Output the [x, y] coordinate of the center of the cell containing the given text.  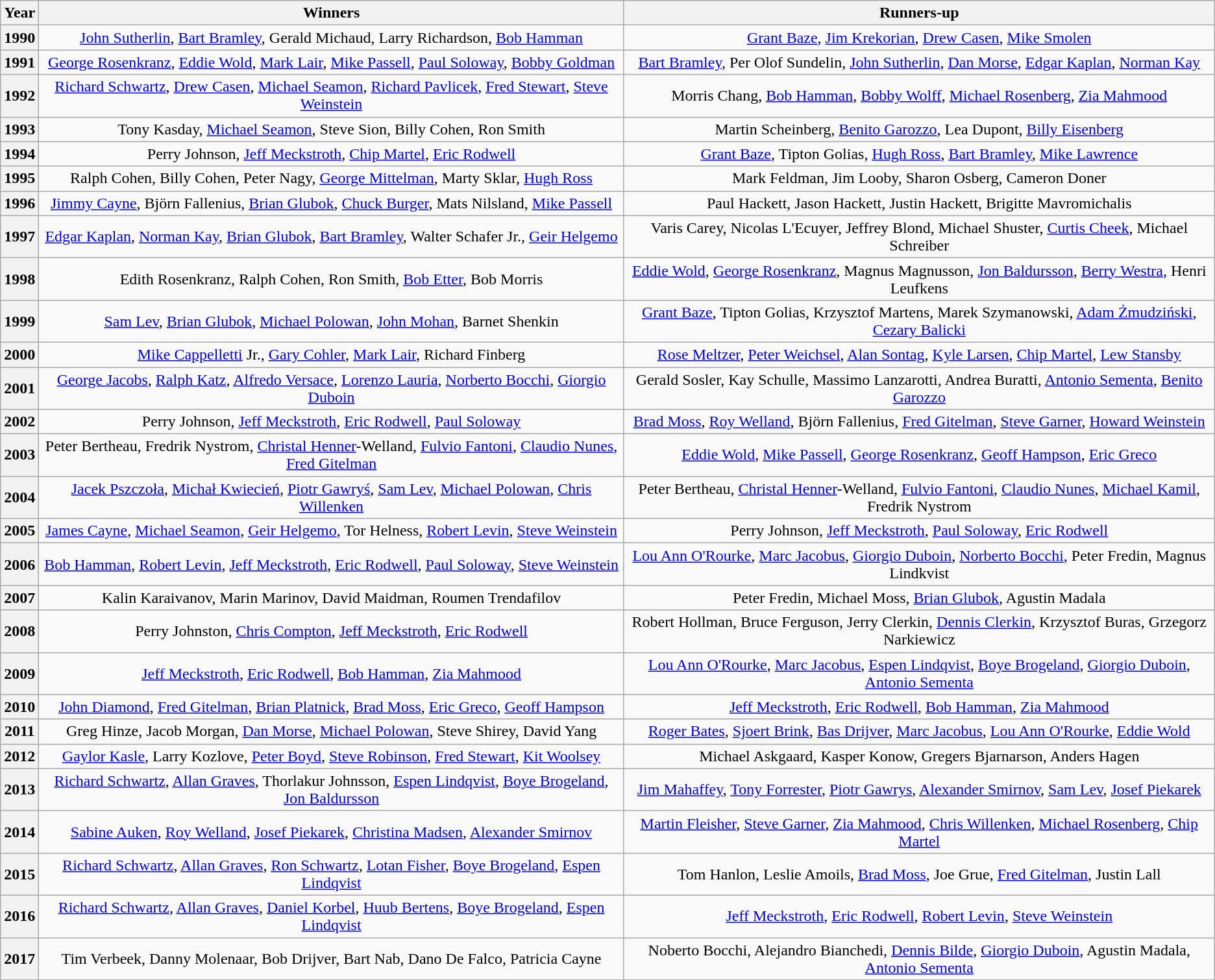
Gerald Sosler, Kay Schulle, Massimo Lanzarotti, Andrea Buratti, Antonio Sementa, Benito Garozzo [919, 388]
2011 [19, 731]
Perry Johnson, Jeff Meckstroth, Chip Martel, Eric Rodwell [332, 154]
1993 [19, 129]
John Diamond, Fred Gitelman, Brian Platnick, Brad Moss, Eric Greco, Geoff Hampson [332, 707]
Winners [332, 13]
Edgar Kaplan, Norman Kay, Brian Glubok, Bart Bramley, Walter Schafer Jr., Geir Helgemo [332, 236]
Grant Baze, Jim Krekorian, Drew Casen, Mike Smolen [919, 38]
2007 [19, 598]
1994 [19, 154]
Martin Fleisher, Steve Garner, Zia Mahmood, Chris Willenken, Michael Rosenberg, Chip Martel [919, 832]
Grant Baze, Tipton Golias, Krzysztof Martens, Marek Szymanowski, Adam Żmudziński, Cezary Balicki [919, 321]
Michael Askgaard, Kasper Konow, Gregers Bjarnarson, Anders Hagen [919, 756]
2008 [19, 631]
Paul Hackett, Jason Hackett, Justin Hackett, Brigitte Mavromichalis [919, 203]
2006 [19, 565]
2014 [19, 832]
Richard Schwartz, Allan Graves, Ron Schwartz, Lotan Fisher, Boye Brogeland, Espen Lindqvist [332, 874]
1999 [19, 321]
2001 [19, 388]
Morris Chang, Bob Hamman, Bobby Wolff, Michael Rosenberg, Zia Mahmood [919, 96]
Eddie Wold, Mike Passell, George Rosenkranz, Geoff Hampson, Eric Greco [919, 456]
Bob Hamman, Robert Levin, Jeff Meckstroth, Eric Rodwell, Paul Soloway, Steve Weinstein [332, 565]
Grant Baze, Tipton Golias, Hugh Ross, Bart Bramley, Mike Lawrence [919, 154]
1991 [19, 62]
George Jacobs, Ralph Katz, Alfredo Versace, Lorenzo Lauria, Norberto Bocchi, Giorgio Duboin [332, 388]
Jeff Meckstroth, Eric Rodwell, Robert Levin, Steve Weinstein [919, 916]
Lou Ann O'Rourke, Marc Jacobus, Giorgio Duboin, Norberto Bocchi, Peter Fredin, Magnus Lindkvist [919, 565]
Lou Ann O'Rourke, Marc Jacobus, Espen Lindqvist, Boye Brogeland, Giorgio Duboin, Antonio Sementa [919, 674]
Tim Verbeek, Danny Molenaar, Bob Drijver, Bart Nab, Dano De Falco, Patricia Cayne [332, 958]
John Sutherlin, Bart Bramley, Gerald Michaud, Larry Richardson, Bob Hamman [332, 38]
Tony Kasday, Michael Seamon, Steve Sion, Billy Cohen, Ron Smith [332, 129]
Jim Mahaffey, Tony Forrester, Piotr Gawrys, Alexander Smirnov, Sam Lev, Josef Piekarek [919, 789]
Bart Bramley, Per Olof Sundelin, John Sutherlin, Dan Morse, Edgar Kaplan, Norman Kay [919, 62]
1992 [19, 96]
Ralph Cohen, Billy Cohen, Peter Nagy, George Mittelman, Marty Sklar, Hugh Ross [332, 178]
2012 [19, 756]
2010 [19, 707]
2000 [19, 354]
1998 [19, 279]
Sabine Auken, Roy Welland, Josef Piekarek, Christina Madsen, Alexander Smirnov [332, 832]
2005 [19, 531]
Jacek Pszczoła, Michał Kwiecień, Piotr Gawryś, Sam Lev, Michael Polowan, Chris Willenken [332, 497]
Noberto Bocchi, Alejandro Bianchedi, Dennis Bilde, Giorgio Duboin, Agustin Madala, Antonio Sementa [919, 958]
Mike Cappelletti Jr., Gary Cohler, Mark Lair, Richard Finberg [332, 354]
Peter Bertheau, Christal Henner-Welland, Fulvio Fantoni, Claudio Nunes, Michael Kamil, Fredrik Nystrom [919, 497]
Tom Hanlon, Leslie Amoils, Brad Moss, Joe Grue, Fred Gitelman, Justin Lall [919, 874]
2002 [19, 422]
Year [19, 13]
Kalin Karaivanov, Marin Marinov, David Maidman, Roumen Trendafilov [332, 598]
Edith Rosenkranz, Ralph Cohen, Ron Smith, Bob Etter, Bob Morris [332, 279]
2013 [19, 789]
Varis Carey, Nicolas L'Ecuyer, Jeffrey Blond, Michael Shuster, Curtis Cheek, Michael Schreiber [919, 236]
Perry Johnson, Jeff Meckstroth, Paul Soloway, Eric Rodwell [919, 531]
George Rosenkranz, Eddie Wold, Mark Lair, Mike Passell, Paul Soloway, Bobby Goldman [332, 62]
Runners-up [919, 13]
Sam Lev, Brian Glubok, Michael Polowan, John Mohan, Barnet Shenkin [332, 321]
Gaylor Kasle, Larry Kozlove, Peter Boyd, Steve Robinson, Fred Stewart, Kit Woolsey [332, 756]
Martin Scheinberg, Benito Garozzo, Lea Dupont, Billy Eisenberg [919, 129]
2016 [19, 916]
Richard Schwartz, Drew Casen, Michael Seamon, Richard Pavlicek, Fred Stewart, Steve Weinstein [332, 96]
Mark Feldman, Jim Looby, Sharon Osberg, Cameron Doner [919, 178]
1995 [19, 178]
1990 [19, 38]
James Cayne, Michael Seamon, Geir Helgemo, Tor Helness, Robert Levin, Steve Weinstein [332, 531]
Roger Bates, Sjoert Brink, Bas Drijver, Marc Jacobus, Lou Ann O'Rourke, Eddie Wold [919, 731]
Richard Schwartz, Allan Graves, Thorlakur Johnsson, Espen Lindqvist, Boye Brogeland, Jon Baldursson [332, 789]
2004 [19, 497]
Perry Johnson, Jeff Meckstroth, Eric Rodwell, Paul Soloway [332, 422]
2015 [19, 874]
Brad Moss, Roy Welland, Björn Fallenius, Fred Gitelman, Steve Garner, Howard Weinstein [919, 422]
2009 [19, 674]
2003 [19, 456]
Eddie Wold, George Rosenkranz, Magnus Magnusson, Jon Baldursson, Berry Westra, Henri Leufkens [919, 279]
Peter Fredin, Michael Moss, Brian Glubok, Agustin Madala [919, 598]
Perry Johnston, Chris Compton, Jeff Meckstroth, Eric Rodwell [332, 631]
Peter Bertheau, Fredrik Nystrom, Christal Henner-Welland, Fulvio Fantoni, Claudio Nunes, Fred Gitelman [332, 456]
Jimmy Cayne, Björn Fallenius, Brian Glubok, Chuck Burger, Mats Nilsland, Mike Passell [332, 203]
Greg Hinze, Jacob Morgan, Dan Morse, Michael Polowan, Steve Shirey, David Yang [332, 731]
Robert Hollman, Bruce Ferguson, Jerry Clerkin, Dennis Clerkin, Krzysztof Buras, Grzegorz Narkiewicz [919, 631]
Rose Meltzer, Peter Weichsel, Alan Sontag, Kyle Larsen, Chip Martel, Lew Stansby [919, 354]
Richard Schwartz, Allan Graves, Daniel Korbel, Huub Bertens, Boye Brogeland, Espen Lindqvist [332, 916]
1996 [19, 203]
2017 [19, 958]
1997 [19, 236]
